Identify which cell holds the provided text, then report its [x, y] central coordinate. 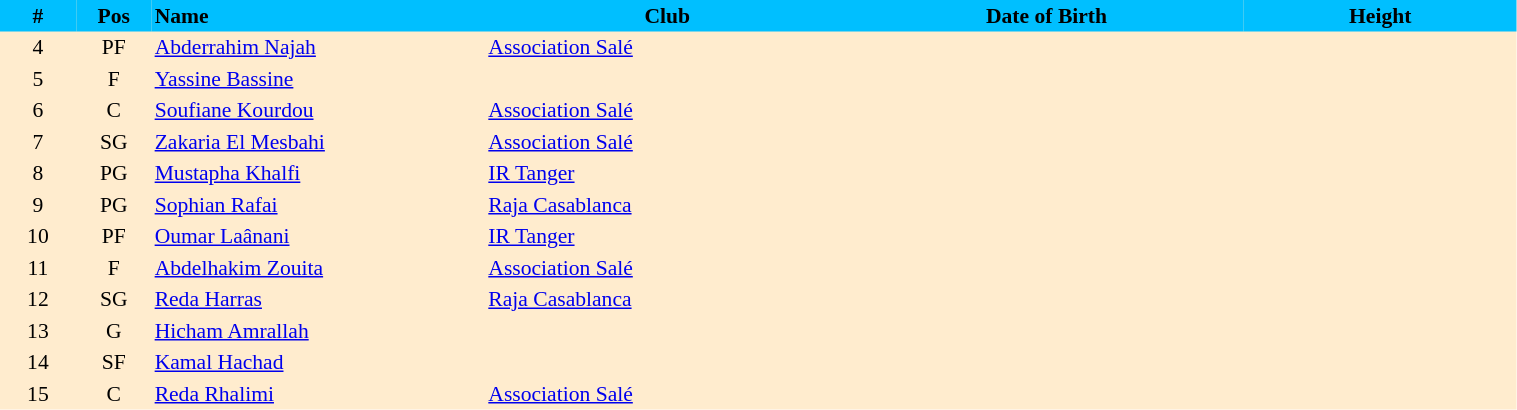
G [114, 331]
12 [38, 300]
4 [38, 48]
Date of Birth [1046, 16]
Sophian Rafai [319, 205]
# [38, 16]
13 [38, 331]
Abdelhakim Zouita [319, 268]
Hicham Amrallah [319, 331]
14 [38, 362]
15 [38, 394]
Soufiane Kourdou [319, 110]
Abderrahim Najah [319, 48]
Name [319, 16]
Reda Rhalimi [319, 394]
Oumar Laânani [319, 236]
9 [38, 205]
SF [114, 362]
Club [667, 16]
7 [38, 142]
Kamal Hachad [319, 362]
10 [38, 236]
Height [1380, 16]
6 [38, 110]
5 [38, 79]
Zakaria El Mesbahi [319, 142]
Reda Harras [319, 300]
Yassine Bassine [319, 79]
8 [38, 174]
Pos [114, 16]
Mustapha Khalfi [319, 174]
11 [38, 268]
